Extract the [x, y] coordinate from the center of the cell holding the provided text.  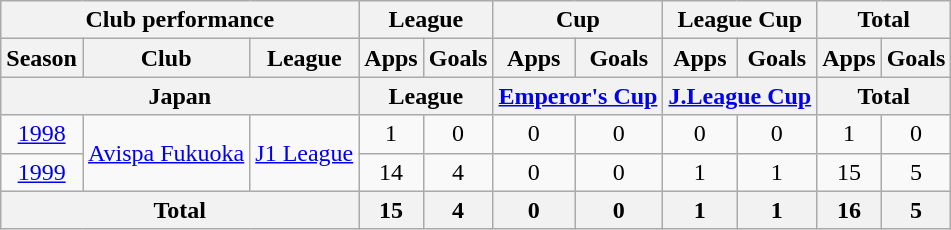
1999 [42, 172]
Japan [180, 96]
League Cup [740, 20]
Club [166, 58]
1998 [42, 134]
Avispa Fukuoka [166, 153]
Emperor's Cup [578, 96]
Cup [578, 20]
Season [42, 58]
16 [849, 210]
Club performance [180, 20]
J1 League [304, 153]
14 [391, 172]
J.League Cup [740, 96]
